Return (x, y) of the center of cell containing provided text 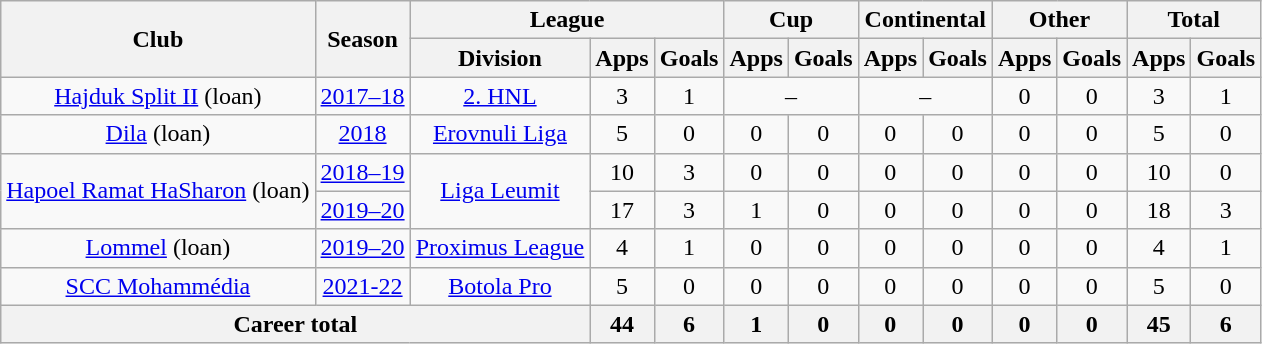
Career total (296, 324)
17 (622, 210)
Hapoel Ramat HaSharon (loan) (158, 191)
SCC Mohammédia (158, 286)
Liga Leumit (500, 191)
Botola Pro (500, 286)
2021-22 (362, 286)
Proximus League (500, 248)
League (567, 20)
2017–18 (362, 96)
Continental (925, 20)
Other (1059, 20)
Club (158, 39)
Dila (loan) (158, 134)
Division (500, 58)
18 (1159, 210)
2018 (362, 134)
Season (362, 39)
2018–19 (362, 172)
2. HNL (500, 96)
44 (622, 324)
Lommel (loan) (158, 248)
Hajduk Split II (loan) (158, 96)
Cup (791, 20)
Total (1194, 20)
45 (1159, 324)
Erovnuli Liga (500, 134)
